Determine the (X, Y) coordinate at the center of the cell enclosing the given text.  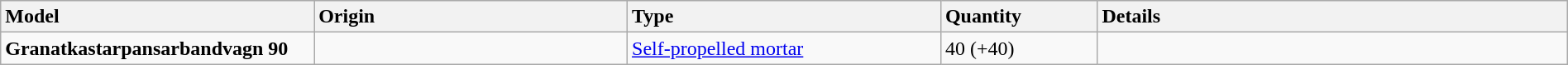
Self-propelled mortar (784, 48)
Granat­kastar­pansar­band­vagn 90 (157, 48)
40 (+40) (1019, 48)
Quantity (1019, 17)
Model (157, 17)
Origin (471, 17)
Type (784, 17)
Details (1332, 17)
